Provide the [x, y] coordinate of the cell's center where the given text is located.  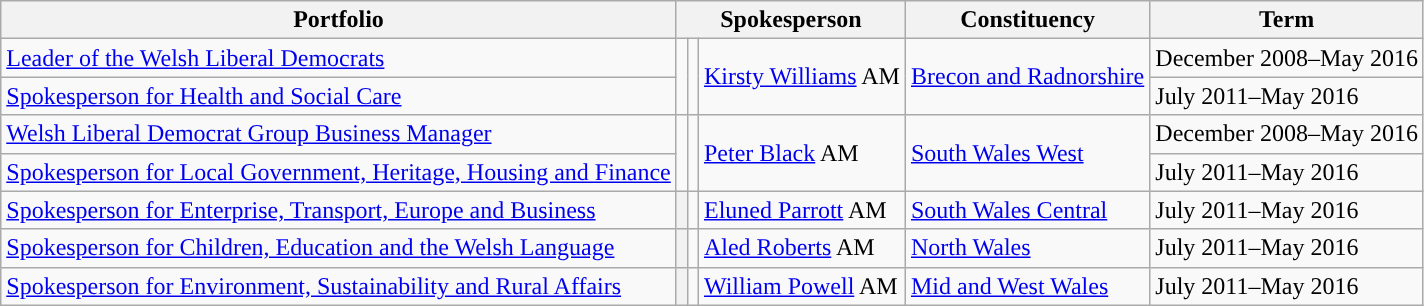
Kirsty Williams AM [802, 77]
Brecon and Radnorshire [1027, 77]
Spokesperson for Enterprise, Transport, Europe and Business [339, 210]
North Wales [1027, 248]
Leader of the Welsh Liberal Democrats [339, 58]
Spokesperson for Local Government, Heritage, Housing and Finance [339, 172]
South Wales West [1027, 153]
Spokesperson for Children, Education and the Welsh Language [339, 248]
Term [1287, 20]
Portfolio [339, 20]
Aled Roberts AM [802, 248]
Spokesperson for Environment, Sustainability and Rural Affairs [339, 286]
Spokesperson for Health and Social Care [339, 96]
Peter Black AM [802, 153]
South Wales Central [1027, 210]
Welsh Liberal Democrat Group Business Manager [339, 134]
William Powell AM [802, 286]
Eluned Parrott AM [802, 210]
Mid and West Wales [1027, 286]
Constituency [1027, 20]
Spokesperson [790, 20]
